Provide the [x, y] coordinate of the cell's center where the given text is located.  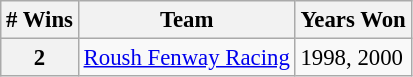
1998, 2000 [353, 58]
Roush Fenway Racing [186, 58]
2 [40, 58]
Team [186, 20]
Years Won [353, 20]
# Wins [40, 20]
